Capture the cell that displays the provided text and extract its [X, Y] central coordinate. 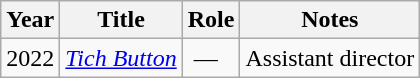
2022 [30, 58]
Year [30, 20]
Title [121, 20]
Role [211, 20]
Notes [330, 20]
Assistant director [330, 58]
Tich Button [121, 58]
— [211, 58]
